From the cell containing the given text, extract its center point as [X, Y] coordinate. 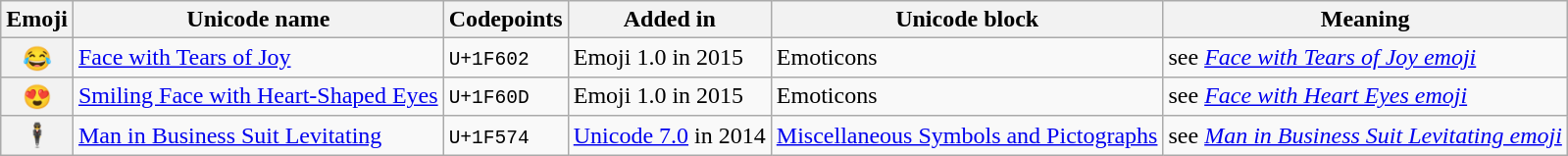
Face with Tears of Joy [258, 58]
Unicode 7.0 in 2014 [669, 135]
Unicode name [258, 20]
U+1F60D [506, 96]
🕴️ [37, 135]
U+1F574 [506, 135]
Miscellaneous Symbols and Pictographs [967, 135]
Unicode block [967, 20]
😂 [37, 58]
U+1F602 [506, 58]
see Face with Tears of Joy emoji [1365, 58]
Man in Business Suit Levitating [258, 135]
Added in [669, 20]
see Face with Heart Eyes emoji [1365, 96]
Codepoints [506, 20]
Smiling Face with Heart-Shaped Eyes [258, 96]
see Man in Business Suit Levitating emoji [1365, 135]
Meaning [1365, 20]
😍 [37, 96]
Emoji [37, 20]
